Return [X, Y] of the center of cell containing provided text 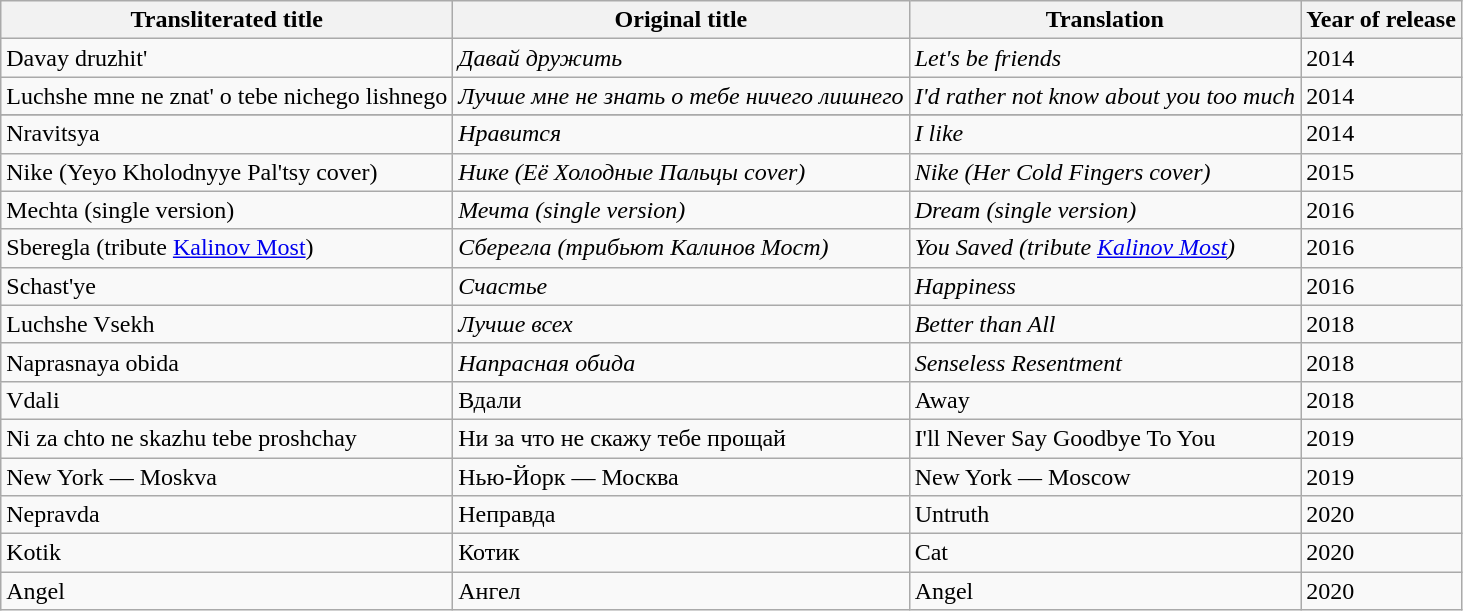
Senseless Resentment [1105, 362]
Mechta (single version) [227, 210]
Naprasnaya obida [227, 362]
Ангел [681, 591]
Лучше мне не знать о тебе ничего лишнего [681, 96]
Котик [681, 553]
Vdali [227, 400]
New York — Moskva [227, 477]
Cat [1105, 553]
Original title [681, 20]
Nike (Yeyo Kholodnyye Pal'tsy cover) [227, 172]
Schast'ye [227, 286]
Нью-Йорк — Москва [681, 477]
Нике (Её Холодные Пальцы cover) [681, 172]
Sberegla (tribute Kalinov Most) [227, 248]
I'll Never Say Goodbye To You [1105, 438]
Transliterated title [227, 20]
Нравится [681, 134]
New York — Moscow [1105, 477]
Мечта (single version) [681, 210]
I'd rather not know about you too much [1105, 96]
Счастье [681, 286]
Davay druzhit' [227, 58]
Dream (single version) [1105, 210]
Неправда [681, 515]
Лучше всех [681, 324]
Let's be friends [1105, 58]
Ни за что не скажу тебе прощай [681, 438]
Better than All [1105, 324]
Kotik [227, 553]
2015 [1382, 172]
Вдали [681, 400]
Translation [1105, 20]
Year of release [1382, 20]
I like [1105, 134]
Ni za chto ne skazhu tebe proshchay [227, 438]
You Saved (tribute Kalinov Most) [1105, 248]
Напрасная обида [681, 362]
Luchshe mne ne znat' o tebe nichego lishnego [227, 96]
Luchshe Vsekh [227, 324]
Сберегла (трибьют Калинов Мост) [681, 248]
Happiness [1105, 286]
Nepravda [227, 515]
Nike (Her Cold Fingers cover) [1105, 172]
Untruth [1105, 515]
Давай дружить [681, 58]
Away [1105, 400]
Nravitsya [227, 134]
